Detect which cell encompasses the target text, then output its (X, Y) center coordinate. 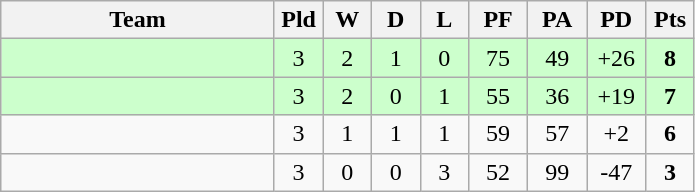
55 (498, 96)
59 (498, 134)
+26 (616, 58)
8 (670, 58)
36 (558, 96)
W (348, 20)
75 (498, 58)
Team (138, 20)
Pld (298, 20)
99 (558, 172)
7 (670, 96)
+19 (616, 96)
PA (558, 20)
57 (558, 134)
D (396, 20)
49 (558, 58)
52 (498, 172)
+2 (616, 134)
6 (670, 134)
Pts (670, 20)
PD (616, 20)
L (444, 20)
-47 (616, 172)
PF (498, 20)
